For the text-containing cell, return its midpoint in (x, y) coordinate format. 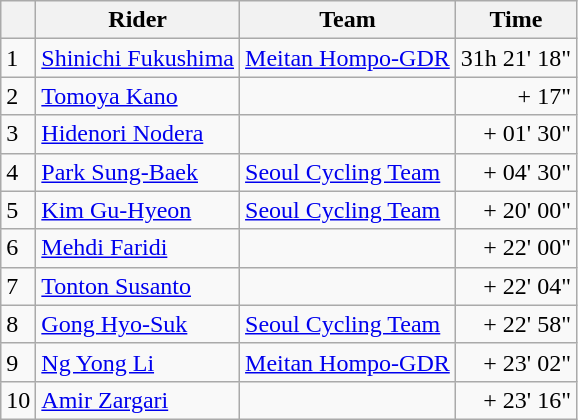
6 (18, 248)
7 (18, 286)
31h 21' 18" (516, 58)
+ 22' 58" (516, 324)
Tomoya Kano (138, 96)
Mehdi Faridi (138, 248)
Amir Zargari (138, 400)
2 (18, 96)
5 (18, 210)
Park Sung-Baek (138, 172)
10 (18, 400)
8 (18, 324)
9 (18, 362)
+ 20' 00" (516, 210)
+ 23' 16" (516, 400)
3 (18, 134)
+ 01' 30" (516, 134)
+ 23' 02" (516, 362)
4 (18, 172)
Shinichi Fukushima (138, 58)
Kim Gu-Hyeon (138, 210)
Gong Hyo-Suk (138, 324)
+ 17" (516, 96)
Time (516, 20)
Ng Yong Li (138, 362)
Rider (138, 20)
Hidenori Nodera (138, 134)
+ 22' 04" (516, 286)
Team (348, 20)
Tonton Susanto (138, 286)
+ 04' 30" (516, 172)
1 (18, 58)
+ 22' 00" (516, 248)
